Locate the cell with the specified text and output its [x, y] center coordinate. 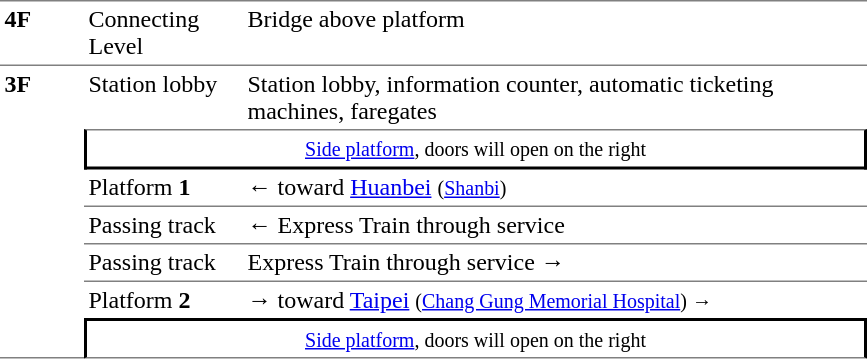
3F [42, 212]
Station lobby [164, 98]
Express Train through service → [555, 263]
Platform 1 [164, 189]
← toward Huanbei (Shanbi) [555, 189]
4F [42, 33]
Station lobby, information counter, automatic ticketing machines, faregates [555, 98]
← Express Train through service [555, 226]
Platform 2 [164, 300]
→ toward Taipei (Chang Gung Memorial Hospital) → [555, 300]
Connecting Level [164, 33]
Bridge above platform [555, 33]
